Determine the [x, y] coordinate at the center of the cell enclosing the given text.  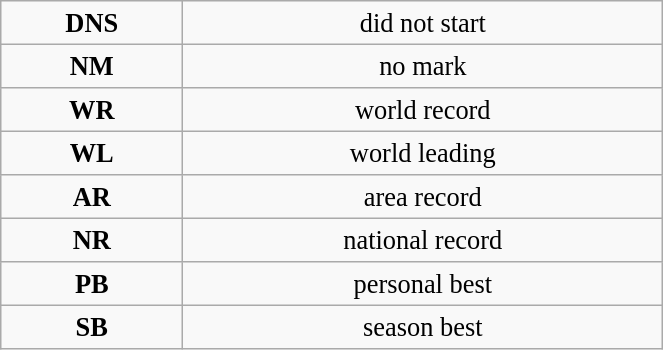
no mark [423, 66]
DNS [92, 22]
SB [92, 327]
area record [423, 197]
season best [423, 327]
did not start [423, 22]
WR [92, 109]
personal best [423, 284]
world leading [423, 153]
NM [92, 66]
national record [423, 240]
AR [92, 197]
NR [92, 240]
PB [92, 284]
WL [92, 153]
world record [423, 109]
